Return the (x, y) coordinate for the center point of the cell that contains the specified text.  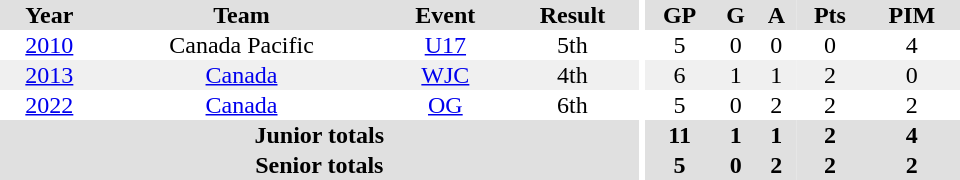
Pts (830, 15)
PIM (912, 15)
U17 (445, 45)
2022 (50, 105)
WJC (445, 75)
OG (445, 105)
Year (50, 15)
A (776, 15)
Senior totals (320, 165)
Result (572, 15)
Junior totals (320, 135)
Canada Pacific (242, 45)
6 (679, 75)
GP (679, 15)
6th (572, 105)
Team (242, 15)
Event (445, 15)
5th (572, 45)
4th (572, 75)
11 (679, 135)
G (736, 15)
2013 (50, 75)
2010 (50, 45)
